Capture the cell that displays the provided text and extract its [x, y] central coordinate. 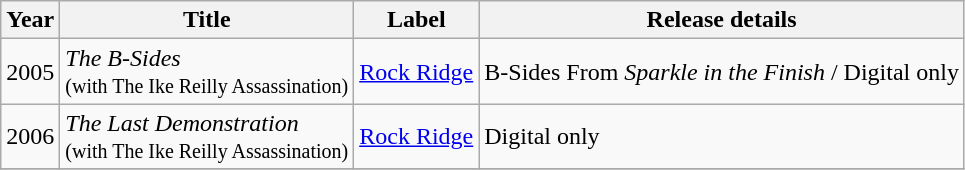
Year [30, 20]
B-Sides From Sparkle in the Finish / Digital only [722, 72]
Title [207, 20]
Release details [722, 20]
2006 [30, 136]
2005 [30, 72]
The B-Sides(with The Ike Reilly Assassination) [207, 72]
Label [416, 20]
The Last Demonstration(with The Ike Reilly Assassination) [207, 136]
Digital only [722, 136]
